Extract the (x, y) coordinate from the center of the cell holding the provided text.  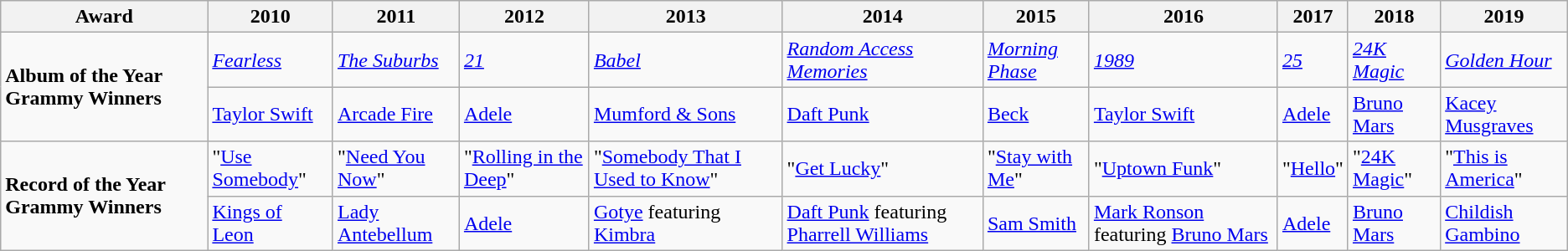
Morning Phase (1035, 60)
2014 (883, 17)
"Hello" (1313, 169)
2013 (685, 17)
1989 (1183, 60)
Award (104, 17)
Mumford & Sons (685, 114)
Lady Antebellum (395, 223)
Daft Punk featuring Pharrell Williams (883, 223)
Gotye featuring Kimbra (685, 223)
Golden Hour (1504, 60)
24K Magic (1394, 60)
25 (1313, 60)
Daft Punk (883, 114)
2011 (395, 17)
Mark Ronson featuring Bruno Mars (1183, 223)
Fearless (271, 60)
21 (524, 60)
2016 (1183, 17)
Arcade Fire (395, 114)
Kings of Leon (271, 223)
"Get Lucky" (883, 169)
Kacey Musgraves (1504, 114)
"Rolling in the Deep" (524, 169)
Record of the Year Grammy Winners (104, 196)
Album of the Year Grammy Winners (104, 87)
Beck (1035, 114)
2018 (1394, 17)
Sam Smith (1035, 223)
Random Access Memories (883, 60)
"Stay with Me" (1035, 169)
"Somebody That I Used to Know" (685, 169)
The Suburbs (395, 60)
2010 (271, 17)
2019 (1504, 17)
2017 (1313, 17)
"Need You Now" (395, 169)
"This is America" (1504, 169)
"Use Somebody" (271, 169)
"24K Magic" (1394, 169)
Childish Gambino (1504, 223)
Babel (685, 60)
2015 (1035, 17)
"Uptown Funk" (1183, 169)
2012 (524, 17)
